Extract the [X, Y] coordinate from the center of the cell holding the provided text.  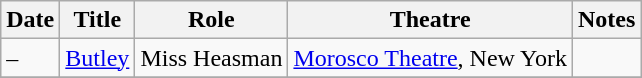
Title [98, 20]
Role [212, 20]
Morosco Theatre, New York [430, 58]
Date [30, 20]
Butley [98, 58]
– [30, 58]
Miss Heasman [212, 58]
Theatre [430, 20]
Notes [607, 20]
